From the cell containing the given text, extract its center point as [X, Y] coordinate. 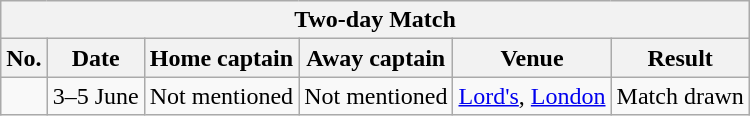
Lord's, London [532, 96]
3–5 June [96, 96]
Date [96, 58]
Result [680, 58]
Two-day Match [376, 20]
Away captain [376, 58]
Home captain [221, 58]
Venue [532, 58]
Match drawn [680, 96]
No. [24, 58]
